Capture the cell that displays the provided text and extract its [X, Y] central coordinate. 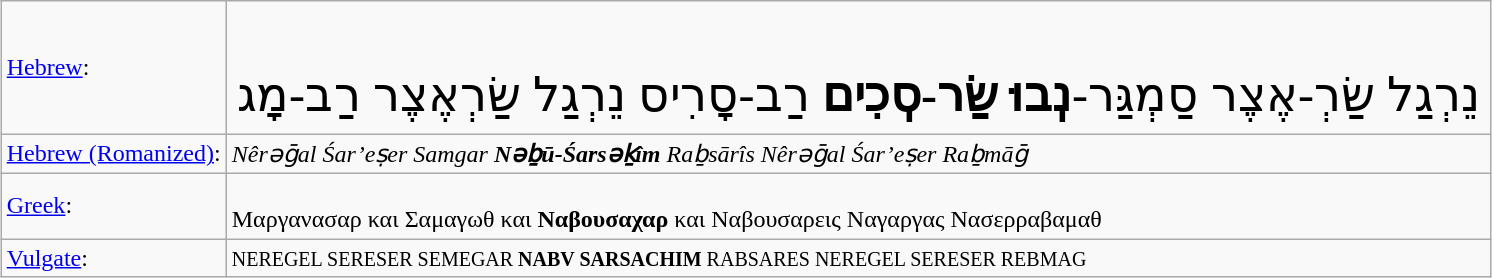
Hebrew (Romanized): [114, 154]
Greek: [114, 206]
Μαργανασαρ και Σαμαγωθ και Ναβουσαχαρ και Ναβουσαρεις Ναγαργας Νασερραβαμαθ [858, 206]
Vulgate: [114, 258]
Nêrəḡal Śar’eṣer Samgar Nəḇū-Śarsəḵîm Raḇsārîs Nêrəḡal Śar’eṣer Raḇmāḡ [858, 154]
נֵרְגַל שַׂרְ-אֶצֶר סַמְגַּר-נְבוּ שַׂר-סְכִים רַב-סָרִיס נֵרְגַל שַׂרְאֶצֶר רַב-מָג [858, 68]
Hebrew: [114, 68]
NEREGEL SERESER SEMEGAR NABV SARSACHIM RABSARES NEREGEL SERESER REBMAG [858, 258]
